Pinpoint the cell where the given text exists, returning its (X, Y) midpoint coordinate. 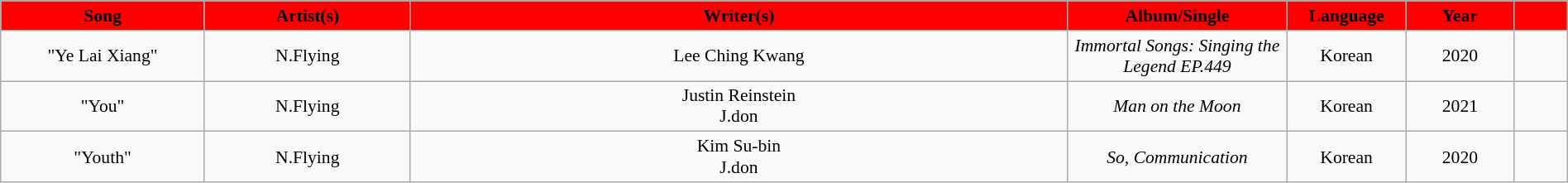
Album/Single (1178, 16)
Song (103, 16)
Man on the Moon (1178, 106)
Lee Ching Kwang (739, 55)
"Ye Lai Xiang" (103, 55)
Justin Reinstein J.don (739, 106)
Kim Su-bin J.don (739, 157)
So, Communication (1178, 157)
Immortal Songs: Singing the Legend EP.449 (1178, 55)
Artist(s) (308, 16)
2021 (1460, 106)
Year (1460, 16)
Language (1346, 16)
"You" (103, 106)
"Youth" (103, 157)
Writer(s) (739, 16)
